Scan for the cell matching the given text and deliver its (X, Y) coordinate at center. 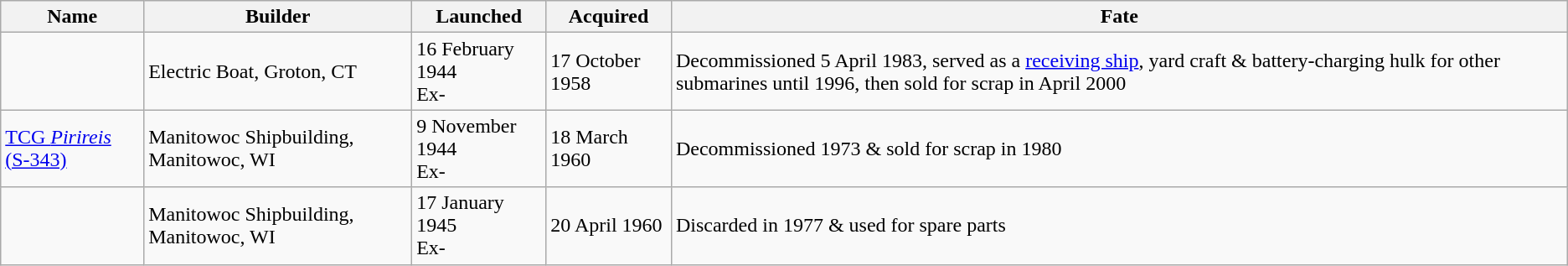
Electric Boat, Groton, CT (278, 71)
TCG Pirireis (S-343) (72, 149)
Builder (278, 17)
9 November 1944 Ex- (479, 149)
Fate (1119, 17)
18 March 1960 (609, 149)
20 April 1960 (609, 226)
Discarded in 1977 & used for spare parts (1119, 226)
Decommissioned 1973 & sold for scrap in 1980 (1119, 149)
17 January 1945Ex- (479, 226)
Launched (479, 17)
17 October 1958 (609, 71)
16 February 1944Ex- (479, 71)
Acquired (609, 17)
Name (72, 17)
